Determine the [x, y] coordinate at the center of the cell enclosing the given text.  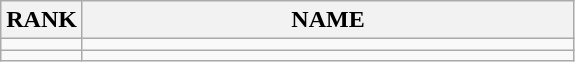
RANK [42, 20]
NAME [328, 20]
